Extract the (x, y) coordinate from the center of the cell holding the provided text.  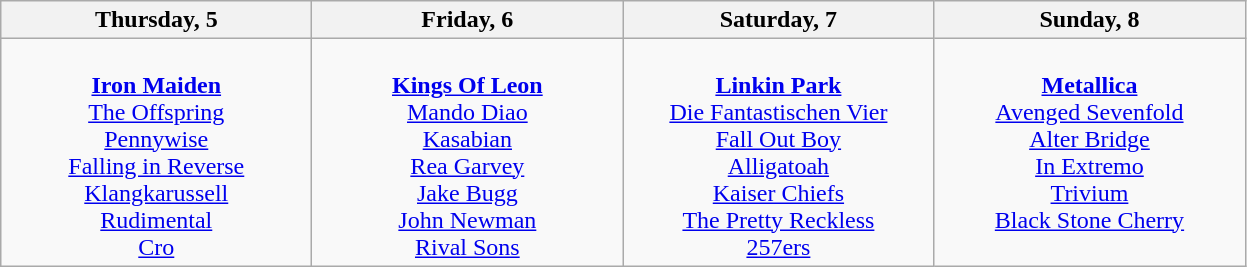
Metallica Avenged Sevenfold Alter Bridge In Extremo Trivium Black Stone Cherry (1090, 152)
Linkin Park Die Fantastischen Vier Fall Out Boy Alligatoah Kaiser Chiefs The Pretty Reckless 257ers (778, 152)
Iron Maiden The Offspring Pennywise Falling in Reverse Klangkarussell Rudimental Cro (156, 152)
Thursday, 5 (156, 20)
Saturday, 7 (778, 20)
Kings Of Leon Mando Diao Kasabian Rea Garvey Jake Bugg John Newman Rival Sons (468, 152)
Friday, 6 (468, 20)
Sunday, 8 (1090, 20)
